Locate the cell with the specified text and output its (X, Y) center coordinate. 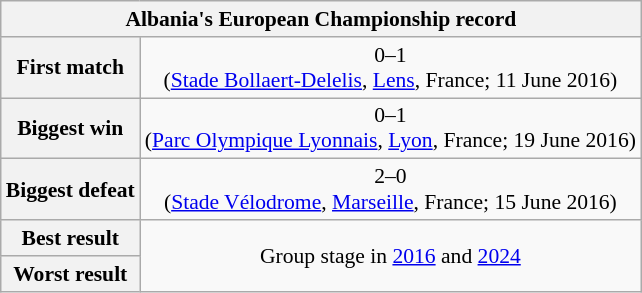
Group stage in 2016 and 2024 (390, 256)
2–0 (Stade Vélodrome, Marseille, France; 15 June 2016) (390, 190)
Best result (70, 238)
Biggest win (70, 128)
First match (70, 68)
Albania's European Championship record (321, 19)
0–1 (Stade Bollaert-Delelis, Lens, France; 11 June 2016) (390, 68)
0–1 (Parc Olympique Lyonnais, Lyon, France; 19 June 2016) (390, 128)
Worst result (70, 274)
Biggest defeat (70, 190)
